From the cell containing the given text, extract its center point as [X, Y] coordinate. 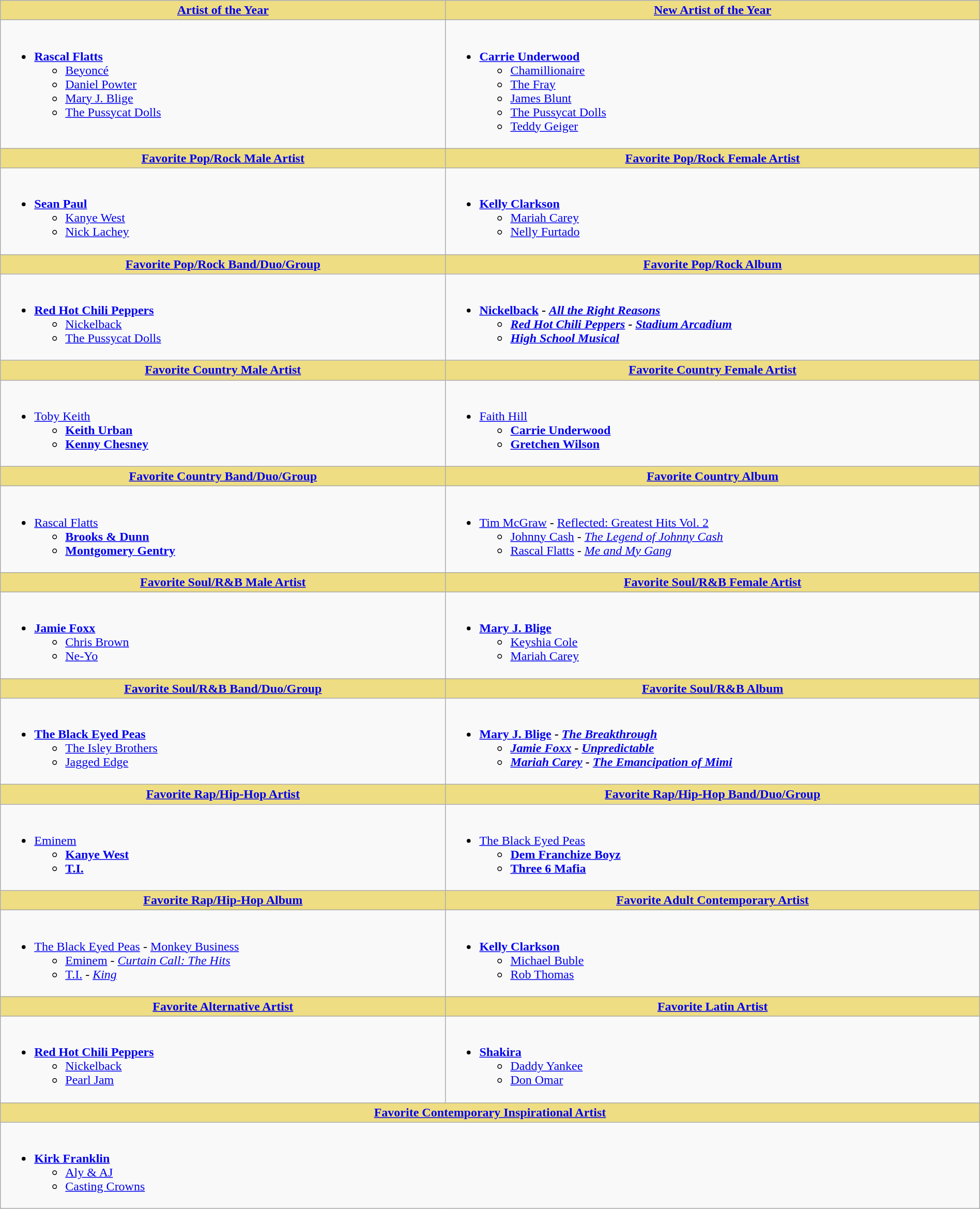
Rascal FlattsBrooks & DunnMontgomery Gentry [223, 529]
Nickelback - All the Right ReasonsRed Hot Chili Peppers - Stadium ArcadiumHigh School Musical [712, 317]
Tim McGraw - Reflected: Greatest Hits Vol. 2Johnny Cash - The Legend of Johnny CashRascal Flatts - Me and My Gang [712, 529]
Toby KeithKeith UrbanKenny Chesney [223, 423]
Favorite Rap/Hip-Hop Artist [223, 794]
Jamie FoxxChris BrownNe-Yo [223, 635]
Favorite Adult Contemporary Artist [712, 900]
Mary J. Blige - The BreakthroughJamie Foxx - UnpredictableMariah Carey - The Emancipation of Mimi [712, 741]
Favorite Country Band/Duo/Group [223, 476]
Favorite Pop/Rock Band/Duo/Group [223, 264]
The Black Eyed PeasThe Isley BrothersJagged Edge [223, 741]
Red Hot Chili PeppersNickelbackPearl Jam [223, 1060]
Favorite Soul/R&B Female Artist [712, 582]
Favorite Rap/Hip-Hop Band/Duo/Group [712, 794]
Favorite Pop/Rock Album [712, 264]
Favorite Soul/R&B Male Artist [223, 582]
ShakiraDaddy YankeeDon Omar [712, 1060]
Red Hot Chili PeppersNickelbackThe Pussycat Dolls [223, 317]
Rascal FlattsBeyoncéDaniel PowterMary J. BligeThe Pussycat Dolls [223, 84]
EminemKanye WestT.I. [223, 848]
Sean PaulKanye WestNick Lachey [223, 211]
Favorite Country Male Artist [223, 370]
The Black Eyed PeasDem Franchize BoyzThree 6 Mafia [712, 848]
Favorite Country Female Artist [712, 370]
The Black Eyed Peas - Monkey BusinessEminem - Curtain Call: The HitsT.I. - King [223, 953]
Faith HillCarrie UnderwoodGretchen Wilson [712, 423]
Favorite Country Album [712, 476]
Kelly ClarksonMariah CareyNelly Furtado [712, 211]
Favorite Contemporary Inspirational Artist [490, 1112]
Favorite Pop/Rock Male Artist [223, 158]
Kirk FranklinAly & AJCasting Crowns [490, 1165]
Artist of the Year [223, 10]
Favorite Alternative Artist [223, 1006]
Favorite Rap/Hip-Hop Album [223, 900]
Mary J. BligeKeyshia ColeMariah Carey [712, 635]
Favorite Latin Artist [712, 1006]
Favorite Soul/R&B Album [712, 688]
Favorite Soul/R&B Band/Duo/Group [223, 688]
Carrie UnderwoodChamillionaireThe FrayJames BluntThe Pussycat DollsTeddy Geiger [712, 84]
Favorite Pop/Rock Female Artist [712, 158]
New Artist of the Year [712, 10]
Kelly ClarksonMichael BubleRob Thomas [712, 953]
